Find where the given text appears and provide that cell's center as (x, y) coordinate. 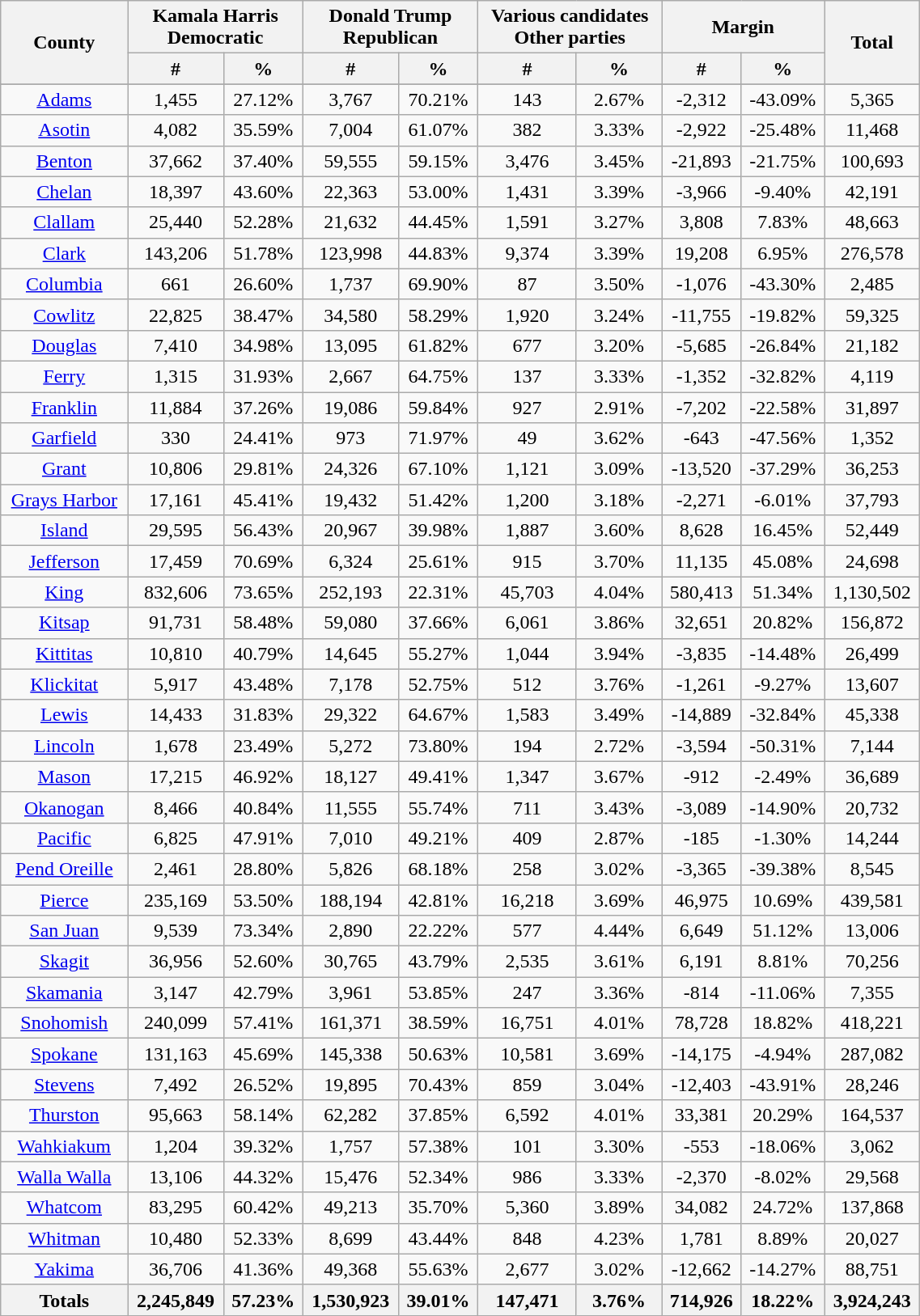
20,732 (872, 807)
2.91% (618, 407)
9,374 (528, 253)
16.45% (783, 531)
20,967 (350, 531)
31,897 (872, 407)
1,757 (350, 1146)
3.67% (618, 776)
240,099 (176, 1023)
Island (65, 531)
3.20% (618, 345)
-11,755 (702, 315)
14,244 (872, 838)
Clallam (65, 222)
Donald TrumpRepublican (390, 28)
Walla Walla (65, 1177)
50.63% (438, 1054)
4.44% (618, 931)
3.86% (618, 623)
3.60% (618, 531)
-14.27% (783, 1269)
17,459 (176, 561)
42.79% (263, 992)
-3,966 (702, 192)
Chelan (65, 192)
Jefferson (65, 561)
37,662 (176, 161)
34,580 (350, 315)
Totals (65, 1300)
Whatcom (65, 1208)
147,471 (528, 1300)
143 (528, 99)
36,689 (872, 776)
51.42% (438, 500)
Cowlitz (65, 315)
258 (528, 869)
156,872 (872, 623)
7,010 (350, 838)
-19.82% (783, 315)
3.70% (618, 561)
Lewis (65, 715)
10,581 (528, 1054)
512 (528, 684)
39.01% (438, 1300)
Kittitas (65, 654)
10.69% (783, 900)
52.75% (438, 684)
46,975 (702, 900)
19,895 (350, 1085)
Ferry (65, 376)
-13,520 (702, 469)
Margin (743, 28)
161,371 (350, 1023)
3.94% (618, 654)
78,728 (702, 1023)
11,468 (872, 130)
3.49% (618, 715)
1,887 (528, 531)
19,208 (702, 253)
1,737 (350, 284)
-1,076 (702, 284)
-11.06% (783, 992)
3,924,243 (872, 1300)
64.75% (438, 376)
1,530,923 (350, 1300)
88,751 (872, 1269)
5,826 (350, 869)
43.44% (438, 1238)
60.42% (263, 1208)
32,651 (702, 623)
17,215 (176, 776)
69.90% (438, 284)
137 (528, 376)
Mason (65, 776)
14,433 (176, 715)
3.43% (618, 807)
47.91% (263, 838)
7,004 (350, 130)
Adams (65, 99)
22,363 (350, 192)
-8.02% (783, 1177)
52,449 (872, 531)
8,699 (350, 1238)
Whitman (65, 1238)
-43.09% (783, 99)
27.12% (263, 99)
382 (528, 130)
-25.48% (783, 130)
Thurston (65, 1115)
-3,835 (702, 654)
3.04% (618, 1085)
4.04% (618, 592)
Skamania (65, 992)
137,868 (872, 1208)
Grays Harbor (65, 500)
22.31% (438, 592)
21,182 (872, 345)
-12,403 (702, 1085)
36,253 (872, 469)
Benton (65, 161)
-14,175 (702, 1054)
10,806 (176, 469)
986 (528, 1177)
Stevens (65, 1085)
46.92% (263, 776)
-37.29% (783, 469)
38.47% (263, 315)
29.81% (263, 469)
44.45% (438, 222)
36,956 (176, 962)
-643 (702, 438)
Garfield (65, 438)
45.69% (263, 1054)
-5,685 (702, 345)
21,632 (350, 222)
-26.84% (783, 345)
8,545 (872, 869)
61.07% (438, 130)
6,324 (350, 561)
18.22% (783, 1300)
59,325 (872, 315)
6,592 (528, 1115)
35.59% (263, 130)
-1.30% (783, 838)
6,191 (702, 962)
10,480 (176, 1238)
3,062 (872, 1146)
10,810 (176, 654)
Okanogan (65, 807)
859 (528, 1085)
18,397 (176, 192)
1,781 (702, 1238)
Wahkiakum (65, 1146)
131,163 (176, 1054)
-2,271 (702, 500)
Kitsap (65, 623)
3.62% (618, 438)
64.67% (438, 715)
-21.75% (783, 161)
1,044 (528, 654)
3,808 (702, 222)
2,890 (350, 931)
-9.27% (783, 684)
3.18% (618, 500)
1,200 (528, 500)
188,194 (350, 900)
-1,261 (702, 684)
100,693 (872, 161)
-14.90% (783, 807)
28,246 (872, 1085)
577 (528, 931)
580,413 (702, 592)
44.83% (438, 253)
7,355 (872, 992)
2.87% (618, 838)
3.89% (618, 1208)
23.49% (263, 746)
71.97% (438, 438)
49 (528, 438)
13,006 (872, 931)
5,365 (872, 99)
330 (176, 438)
4,119 (872, 376)
51.78% (263, 253)
49.21% (438, 838)
-18.06% (783, 1146)
418,221 (872, 1023)
53.50% (263, 900)
848 (528, 1238)
Total (872, 42)
Pacific (65, 838)
Grant (65, 469)
24,326 (350, 469)
70.69% (263, 561)
-21,893 (702, 161)
1,920 (528, 315)
87 (528, 284)
33,381 (702, 1115)
4,082 (176, 130)
38.59% (438, 1023)
-32.84% (783, 715)
58.48% (263, 623)
55.74% (438, 807)
-14,889 (702, 715)
3.24% (618, 315)
-3,089 (702, 807)
4.23% (618, 1238)
-185 (702, 838)
91,731 (176, 623)
-4.94% (783, 1054)
-553 (702, 1146)
7,492 (176, 1085)
Snohomish (65, 1023)
13,607 (872, 684)
3.61% (618, 962)
409 (528, 838)
18,127 (350, 776)
Pend Oreille (65, 869)
-39.38% (783, 869)
-9.40% (783, 192)
6,061 (528, 623)
1,431 (528, 192)
45,703 (528, 592)
41.36% (263, 1269)
Spokane (65, 1054)
34,082 (702, 1208)
Yakima (65, 1269)
40.84% (263, 807)
39.32% (263, 1146)
252,193 (350, 592)
20,027 (872, 1238)
3.27% (618, 222)
Klickitat (65, 684)
714,926 (702, 1300)
53.00% (438, 192)
2,485 (872, 284)
1,678 (176, 746)
1,347 (528, 776)
3.30% (618, 1146)
68.18% (438, 869)
57.23% (263, 1300)
-32.82% (783, 376)
439,581 (872, 900)
3.50% (618, 284)
37.26% (263, 407)
13,106 (176, 1177)
2,461 (176, 869)
San Juan (65, 931)
29,568 (872, 1177)
-2,370 (702, 1177)
3,476 (528, 161)
34.98% (263, 345)
45.08% (783, 561)
King (65, 592)
51.34% (783, 592)
194 (528, 746)
16,751 (528, 1023)
6,825 (176, 838)
49.41% (438, 776)
Kamala HarrisDemocratic (215, 28)
43.60% (263, 192)
26,499 (872, 654)
-912 (702, 776)
8.81% (783, 962)
-50.31% (783, 746)
57.38% (438, 1146)
5,272 (350, 746)
-22.58% (783, 407)
3.09% (618, 469)
-43.91% (783, 1085)
49,368 (350, 1269)
70.43% (438, 1085)
52.34% (438, 1177)
8,628 (702, 531)
8.89% (783, 1238)
55.27% (438, 654)
25.61% (438, 561)
-14.48% (783, 654)
39.98% (438, 531)
22.22% (438, 931)
67.10% (438, 469)
-3,594 (702, 746)
2,245,849 (176, 1300)
35.70% (438, 1208)
25,440 (176, 222)
1,352 (872, 438)
7,144 (872, 746)
1,583 (528, 715)
53.85% (438, 992)
24.72% (783, 1208)
-47.56% (783, 438)
95,663 (176, 1115)
59,555 (350, 161)
58.29% (438, 315)
52.28% (263, 222)
3,961 (350, 992)
-814 (702, 992)
26.60% (263, 284)
7,178 (350, 684)
2,535 (528, 962)
1,315 (176, 376)
29,322 (350, 715)
52.33% (263, 1238)
42.81% (438, 900)
Douglas (65, 345)
1,204 (176, 1146)
19,432 (350, 500)
661 (176, 284)
Skagit (65, 962)
2,677 (528, 1269)
-3,365 (702, 869)
62,282 (350, 1115)
36,706 (176, 1269)
2.67% (618, 99)
43.79% (438, 962)
20.82% (783, 623)
42,191 (872, 192)
73.34% (263, 931)
59,080 (350, 623)
287,082 (872, 1054)
Columbia (65, 284)
30,765 (350, 962)
164,537 (872, 1115)
832,606 (176, 592)
45,338 (872, 715)
-1,352 (702, 376)
31.93% (263, 376)
Franklin (65, 407)
Pierce (65, 900)
11,884 (176, 407)
58.14% (263, 1115)
927 (528, 407)
Clark (65, 253)
5,917 (176, 684)
6.95% (783, 253)
3,147 (176, 992)
5,360 (528, 1208)
-7,202 (702, 407)
57.41% (263, 1023)
7,410 (176, 345)
56.43% (263, 531)
-43.30% (783, 284)
Asotin (65, 130)
28.80% (263, 869)
7.83% (783, 222)
14,645 (350, 654)
40.79% (263, 654)
-2,312 (702, 99)
44.32% (263, 1177)
15,476 (350, 1177)
-2,922 (702, 130)
29,595 (176, 531)
677 (528, 345)
County (65, 42)
11,135 (702, 561)
-6.01% (783, 500)
6,649 (702, 931)
123,998 (350, 253)
1,455 (176, 99)
24.41% (263, 438)
3,767 (350, 99)
17,161 (176, 500)
145,338 (350, 1054)
70.21% (438, 99)
11,555 (350, 807)
1,121 (528, 469)
-2.49% (783, 776)
Various candidatesOther parties (570, 28)
37.66% (438, 623)
51.12% (783, 931)
247 (528, 992)
45.41% (263, 500)
52.60% (263, 962)
101 (528, 1146)
13,095 (350, 345)
Lincoln (65, 746)
31.83% (263, 715)
83,295 (176, 1208)
37,793 (872, 500)
3.36% (618, 992)
915 (528, 561)
49,213 (350, 1208)
26.52% (263, 1085)
2.72% (618, 746)
276,578 (872, 253)
24,698 (872, 561)
73.65% (263, 592)
20.29% (783, 1115)
8,466 (176, 807)
3.45% (618, 161)
61.82% (438, 345)
711 (528, 807)
37.85% (438, 1115)
1,130,502 (872, 592)
973 (350, 438)
16,218 (528, 900)
22,825 (176, 315)
43.48% (263, 684)
59.15% (438, 161)
143,206 (176, 253)
48,663 (872, 222)
1,591 (528, 222)
235,169 (176, 900)
59.84% (438, 407)
18.82% (783, 1023)
-12,662 (702, 1269)
2,667 (350, 376)
73.80% (438, 746)
37.40% (263, 161)
9,539 (176, 931)
19,086 (350, 407)
70,256 (872, 962)
55.63% (438, 1269)
